Scan for the cell matching the given text and deliver its [x, y] coordinate at center. 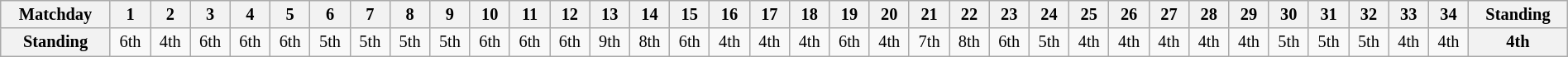
20 [889, 14]
21 [929, 14]
3 [210, 14]
33 [1408, 14]
5 [290, 14]
4 [250, 14]
8 [409, 14]
15 [690, 14]
19 [849, 14]
14 [649, 14]
16 [729, 14]
30 [1288, 14]
31 [1328, 14]
9 [450, 14]
9th [610, 42]
1 [130, 14]
26 [1129, 14]
23 [1009, 14]
29 [1249, 14]
34 [1448, 14]
27 [1169, 14]
24 [1049, 14]
10 [490, 14]
7 [370, 14]
32 [1369, 14]
2 [170, 14]
11 [529, 14]
7th [929, 42]
12 [570, 14]
22 [969, 14]
6 [330, 14]
13 [610, 14]
17 [769, 14]
18 [810, 14]
Matchday [56, 14]
28 [1209, 14]
25 [1089, 14]
